Search for the cell housing the specified text and yield its (x, y) center coordinate. 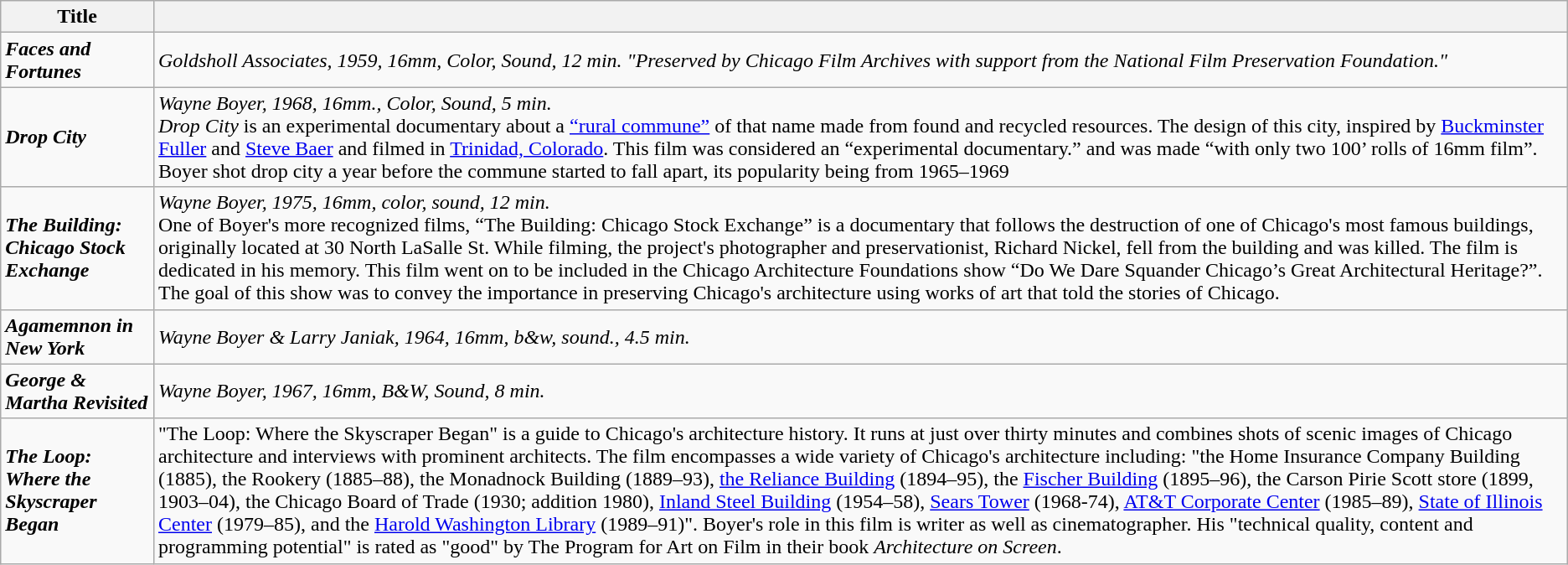
Wayne Boyer, 1967, 16mm, B&W, Sound, 8 min. (860, 391)
Title (77, 17)
Wayne Boyer & Larry Janiak, 1964, 16mm, b&w, sound., 4.5 min. (860, 337)
Drop City (77, 137)
Agamemnon in New York (77, 337)
The Loop: Where the Skyscraper Began (77, 491)
Faces and Fortunes (77, 60)
George & Martha Revisited (77, 391)
The Building: Chicago Stock Exchange (77, 248)
